Return [x, y] of the center of cell containing provided text 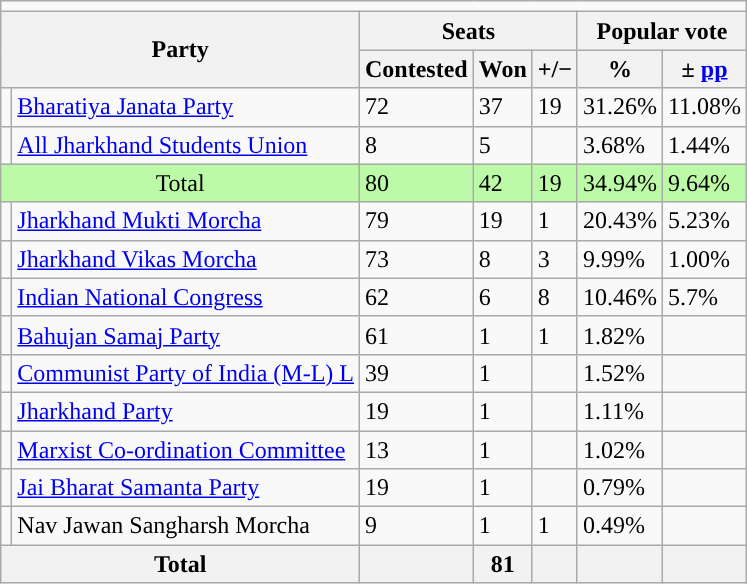
34.94% [620, 183]
1.02% [620, 449]
13 [417, 449]
Contested [417, 69]
Bahujan Samaj Party [186, 335]
Marxist Co-ordination Committee [186, 449]
6 [502, 297]
1.11% [620, 411]
72 [417, 107]
Jharkhand Mukti Morcha [186, 221]
Nav Jawan Sangharsh Morcha [186, 526]
81 [502, 564]
1.44% [704, 145]
62 [417, 297]
0.49% [620, 526]
Popular vote [662, 31]
42 [502, 183]
± pp [704, 69]
5.7% [704, 297]
5.23% [704, 221]
Won [502, 69]
Jharkhand Party [186, 411]
Party [180, 50]
3 [554, 259]
9.99% [620, 259]
80 [417, 183]
1.00% [704, 259]
20.43% [620, 221]
5 [502, 145]
+/− [554, 69]
31.26% [620, 107]
11.08% [704, 107]
73 [417, 259]
79 [417, 221]
1.82% [620, 335]
Seats [469, 31]
39 [417, 373]
9.64% [704, 183]
61 [417, 335]
10.46% [620, 297]
3.68% [620, 145]
9 [417, 526]
Jharkhand Vikas Morcha [186, 259]
All Jharkhand Students Union [186, 145]
37 [502, 107]
Jai Bharat Samanta Party [186, 488]
1.52% [620, 373]
% [620, 69]
Indian National Congress [186, 297]
Communist Party of India (M-L) L [186, 373]
Bharatiya Janata Party [186, 107]
0.79% [620, 488]
